Locate the cell with the specified text and output its (x, y) center coordinate. 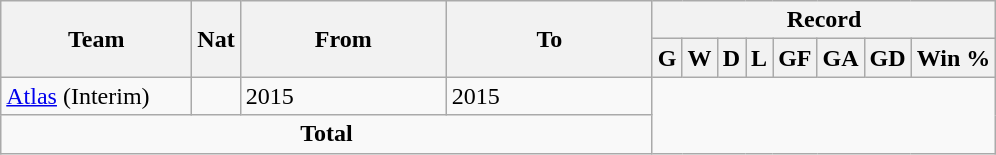
Total (327, 134)
GD (888, 58)
Win % (954, 58)
Team (96, 39)
GA (840, 58)
To (549, 39)
Atlas (Interim) (96, 96)
Record (824, 20)
G (667, 58)
L (760, 58)
W (700, 58)
Nat (216, 39)
From (343, 39)
D (731, 58)
GF (795, 58)
